Locate the cell with the specified text and output its (X, Y) center coordinate. 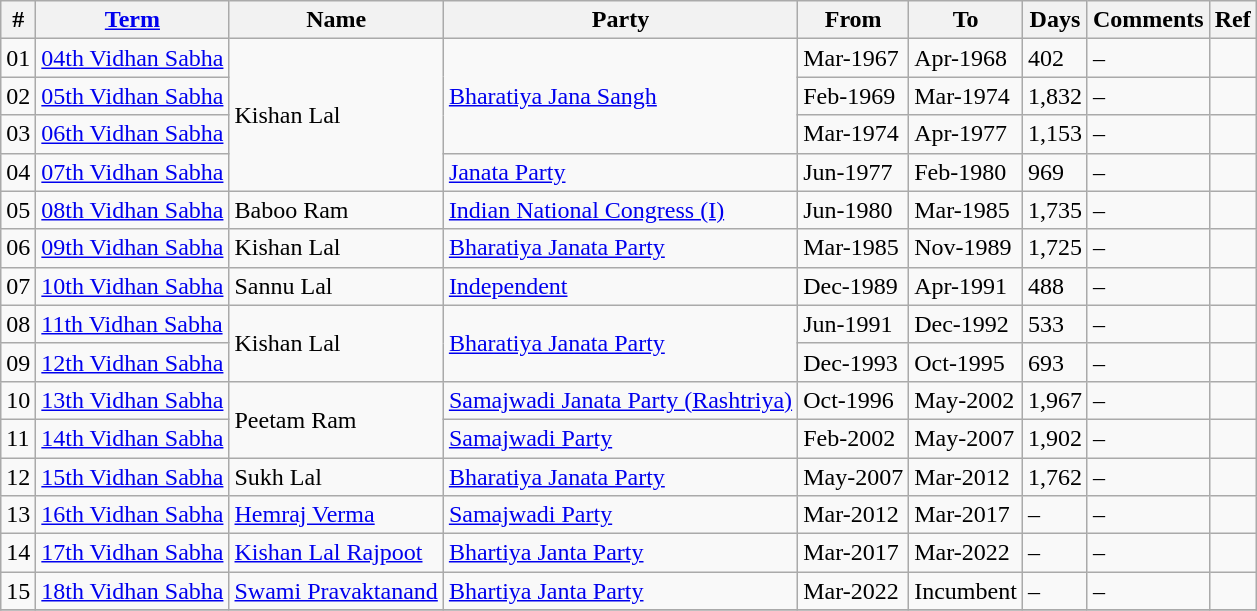
17th Vidhan Sabha (132, 553)
Ref (1232, 20)
02 (18, 96)
May-2002 (966, 400)
16th Vidhan Sabha (132, 515)
1,725 (1054, 248)
Sukh Lal (336, 477)
Jun-1991 (854, 324)
Feb-1980 (966, 172)
14 (18, 553)
Dec-1989 (854, 286)
Party (620, 20)
07th Vidhan Sabha (132, 172)
Peetam Ram (336, 419)
15th Vidhan Sabha (132, 477)
Bharatiya Jana Sangh (620, 96)
06th Vidhan Sabha (132, 134)
533 (1054, 324)
04 (18, 172)
1,832 (1054, 96)
Oct-1995 (966, 362)
Feb-1969 (854, 96)
12th Vidhan Sabha (132, 362)
Baboo Ram (336, 210)
13th Vidhan Sabha (132, 400)
693 (1054, 362)
Kishan Lal Rajpoot (336, 553)
From (854, 20)
1,967 (1054, 400)
Apr-1991 (966, 286)
07 (18, 286)
402 (1054, 58)
15 (18, 591)
Days (1054, 20)
Incumbent (966, 591)
11 (18, 438)
01 (18, 58)
Comments (1148, 20)
Nov-1989 (966, 248)
13 (18, 515)
1,735 (1054, 210)
# (18, 20)
09th Vidhan Sabha (132, 248)
11th Vidhan Sabha (132, 324)
05 (18, 210)
Janata Party (620, 172)
Independent (620, 286)
05th Vidhan Sabha (132, 96)
Sannu Lal (336, 286)
488 (1054, 286)
12 (18, 477)
1,902 (1054, 438)
Term (132, 20)
Hemraj Verma (336, 515)
18th Vidhan Sabha (132, 591)
Apr-1968 (966, 58)
Dec-1992 (966, 324)
08th Vidhan Sabha (132, 210)
04th Vidhan Sabha (132, 58)
Jun-1980 (854, 210)
Indian National Congress (I) (620, 210)
06 (18, 248)
03 (18, 134)
Apr-1977 (966, 134)
1,153 (1054, 134)
Swami Pravaktanand (336, 591)
10 (18, 400)
10th Vidhan Sabha (132, 286)
Feb-2002 (854, 438)
Jun-1977 (854, 172)
Dec-1993 (854, 362)
1,762 (1054, 477)
Mar-1967 (854, 58)
To (966, 20)
Name (336, 20)
Oct-1996 (854, 400)
09 (18, 362)
Samajwadi Janata Party (Rashtriya) (620, 400)
14th Vidhan Sabha (132, 438)
08 (18, 324)
969 (1054, 172)
